Scan for the cell matching the given text and deliver its [X, Y] coordinate at center. 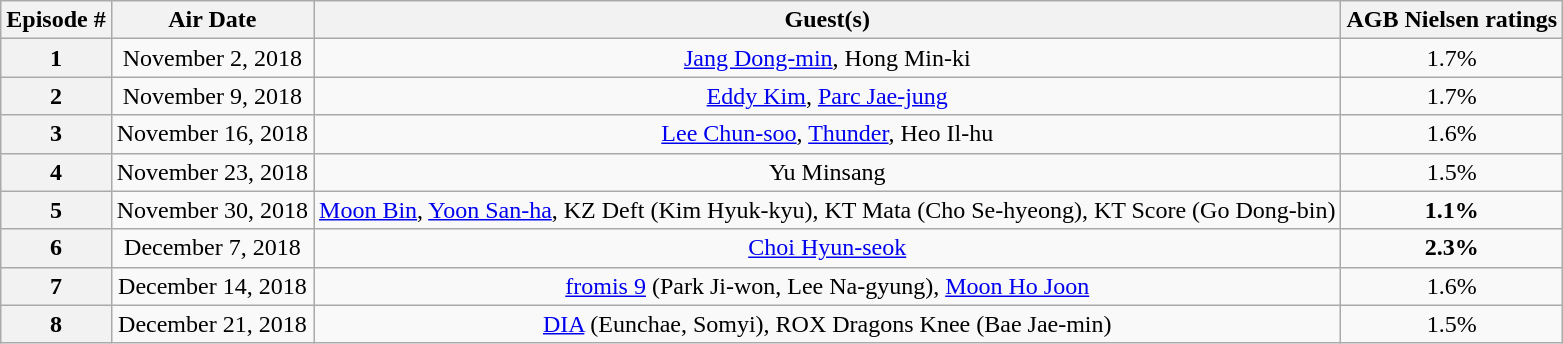
AGB Nielsen ratings [1452, 20]
Yu Minsang [828, 172]
December 21, 2018 [212, 324]
2 [56, 96]
DIA (Eunchae, Somyi), ROX Dragons Knee (Bae Jae-min) [828, 324]
1 [56, 58]
December 7, 2018 [212, 248]
November 30, 2018 [212, 210]
Eddy Kim, Parc Jae-jung [828, 96]
3 [56, 134]
December 14, 2018 [212, 286]
Episode # [56, 20]
Jang Dong-min, Hong Min-ki [828, 58]
November 9, 2018 [212, 96]
Guest(s) [828, 20]
8 [56, 324]
Air Date [212, 20]
7 [56, 286]
1.1% [1452, 210]
fromis 9 (Park Ji-won, Lee Na-gyung), Moon Ho Joon [828, 286]
November 2, 2018 [212, 58]
6 [56, 248]
Lee Chun-soo, Thunder, Heo Il-hu [828, 134]
2.3% [1452, 248]
4 [56, 172]
November 16, 2018 [212, 134]
Moon Bin, Yoon San-ha, KZ Deft (Kim Hyuk-kyu), KT Mata (Cho Se-hyeong), KT Score (Go Dong-bin) [828, 210]
Choi Hyun-seok [828, 248]
5 [56, 210]
November 23, 2018 [212, 172]
